Search for the cell housing the specified text and yield its [x, y] center coordinate. 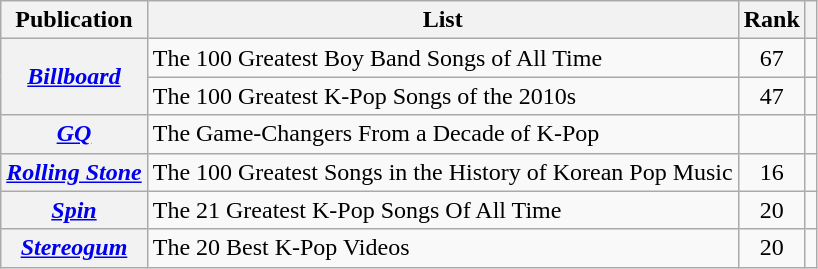
Stereogum [74, 248]
The 100 Greatest Boy Band Songs of All Time [442, 58]
Rank [772, 20]
47 [772, 96]
Billboard [74, 77]
The 100 Greatest Songs in the History of Korean Pop Music [442, 172]
67 [772, 58]
GQ [74, 134]
The 21 Greatest K-Pop Songs Of All Time [442, 210]
List [442, 20]
Rolling Stone [74, 172]
16 [772, 172]
The 100 Greatest K-Pop Songs of the 2010s [442, 96]
The 20 Best K-Pop Videos [442, 248]
Publication [74, 20]
Spin [74, 210]
The Game-Changers From a Decade of K-Pop [442, 134]
